Pinpoint the cell where the given text exists, returning its (x, y) midpoint coordinate. 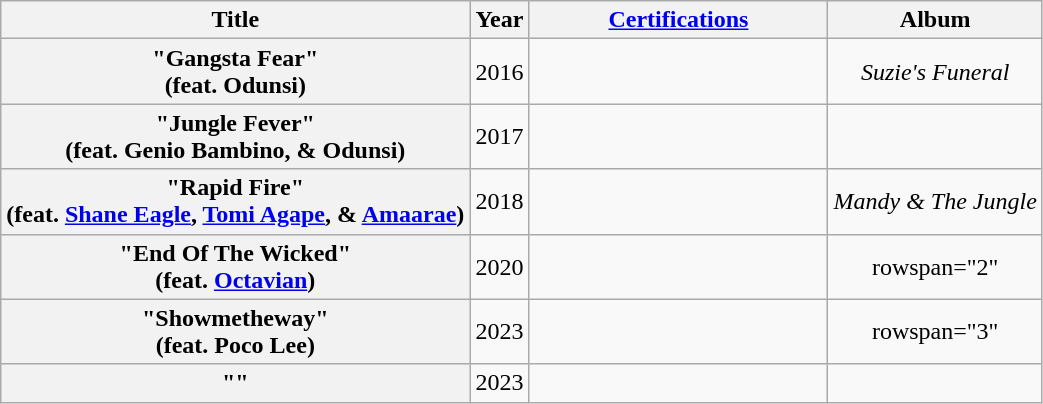
"Jungle Fever"(feat. Genio Bambino, & Odunsi) (236, 136)
2016 (500, 72)
Album (935, 20)
2017 (500, 136)
Title (236, 20)
rowspan="2" (935, 266)
2020 (500, 266)
"" (236, 383)
"End Of The Wicked"(feat. Octavian) (236, 266)
"Gangsta Fear"(feat. Odunsi) (236, 72)
"Showmetheway"(feat. Poco Lee) (236, 332)
Suzie's Funeral (935, 72)
2018 (500, 202)
Certifications (678, 20)
Mandy & The Jungle (935, 202)
rowspan="3" (935, 332)
Year (500, 20)
"Rapid Fire"(feat. Shane Eagle, Tomi Agape, & Amaarae) (236, 202)
